Identify which cell holds the provided text, then report its [X, Y] central coordinate. 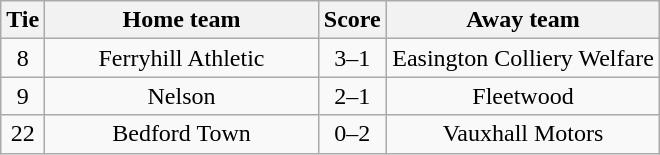
Nelson [182, 96]
Vauxhall Motors [523, 134]
22 [23, 134]
Score [352, 20]
Easington Colliery Welfare [523, 58]
Away team [523, 20]
Fleetwood [523, 96]
Ferryhill Athletic [182, 58]
Bedford Town [182, 134]
8 [23, 58]
9 [23, 96]
3–1 [352, 58]
Tie [23, 20]
2–1 [352, 96]
0–2 [352, 134]
Home team [182, 20]
